Pinpoint the cell where the given text exists, returning its [X, Y] midpoint coordinate. 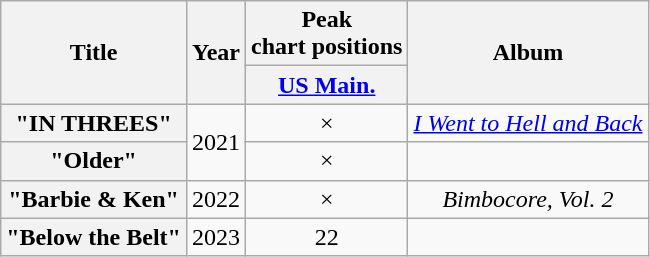
I Went to Hell and Back [528, 123]
"Older" [94, 161]
2022 [216, 199]
Peakchart positions [327, 34]
"Below the Belt" [94, 237]
Bimbocore, Vol. 2 [528, 199]
Album [528, 52]
US Main. [327, 85]
2023 [216, 237]
22 [327, 237]
2021 [216, 142]
Year [216, 52]
"IN THREES" [94, 123]
"Barbie & Ken" [94, 199]
Title [94, 52]
